Locate the cell with the specified text and output its [X, Y] center coordinate. 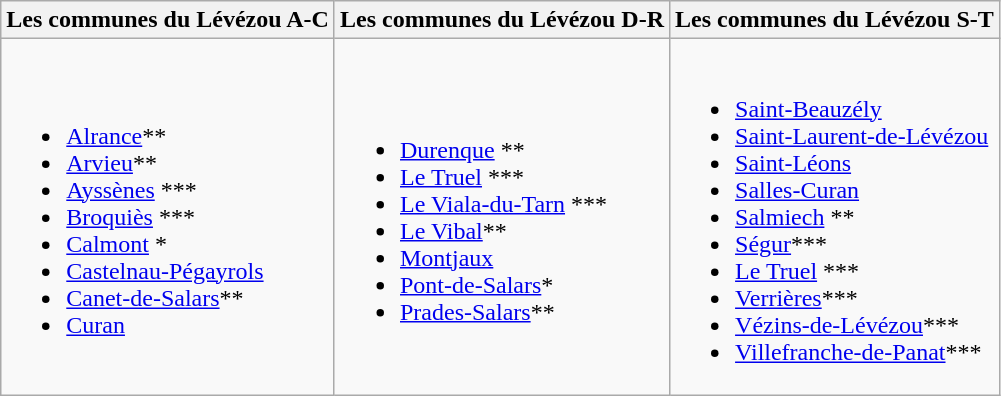
Alrance**Arvieu**Ayssènes ***Broquiès ***Calmont *Castelnau-PégayrolsCanet-de-Salars**Curan [168, 217]
Les communes du Lévézou A-C [168, 20]
Les communes du Lévézou S-T [835, 20]
Les communes du Lévézou D-R [502, 20]
Durenque **Le Truel ***Le Viala-du-Tarn ***Le Vibal**MontjauxPont-de-Salars*Prades-Salars** [502, 217]
Saint-BeauzélySaint-Laurent-de-LévézouSaint-LéonsSalles-CuranSalmiech **Ségur***Le Truel ***Verrières***Vézins-de-Lévézou***Villefranche-de-Panat*** [835, 217]
